Extract the [X, Y] coordinate from the center of the cell holding the provided text.  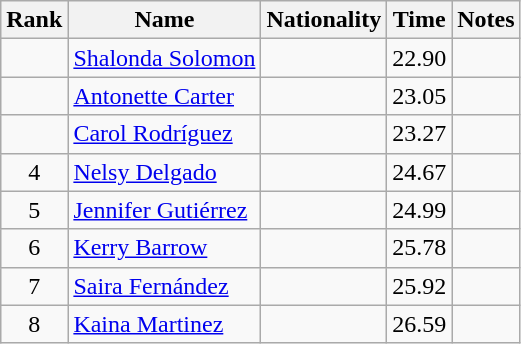
Kerry Barrow [164, 248]
Nationality [324, 20]
25.92 [420, 286]
Carol Rodríguez [164, 134]
24.99 [420, 210]
5 [34, 210]
Shalonda Solomon [164, 58]
Antonette Carter [164, 96]
22.90 [420, 58]
4 [34, 172]
Saira Fernández [164, 286]
7 [34, 286]
23.27 [420, 134]
26.59 [420, 324]
Time [420, 20]
Nelsy Delgado [164, 172]
Notes [486, 20]
Jennifer Gutiérrez [164, 210]
25.78 [420, 248]
Rank [34, 20]
23.05 [420, 96]
8 [34, 324]
Name [164, 20]
Kaina Martinez [164, 324]
6 [34, 248]
24.67 [420, 172]
